For the text-containing cell, return its midpoint in (X, Y) coordinate format. 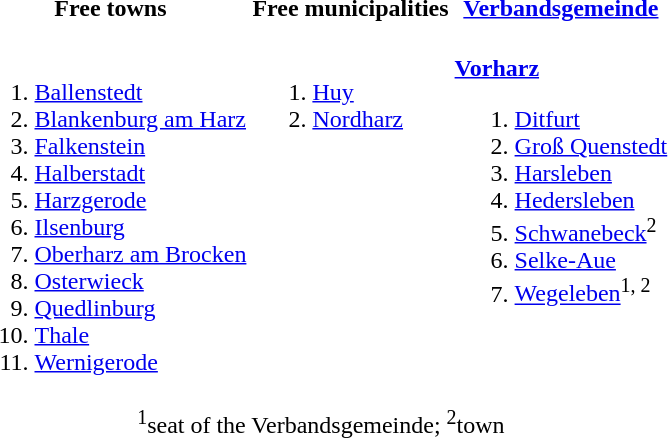
HuyNordharz (350, 214)
